Provide the [x, y] coordinate of the cell's center where the given text is located.  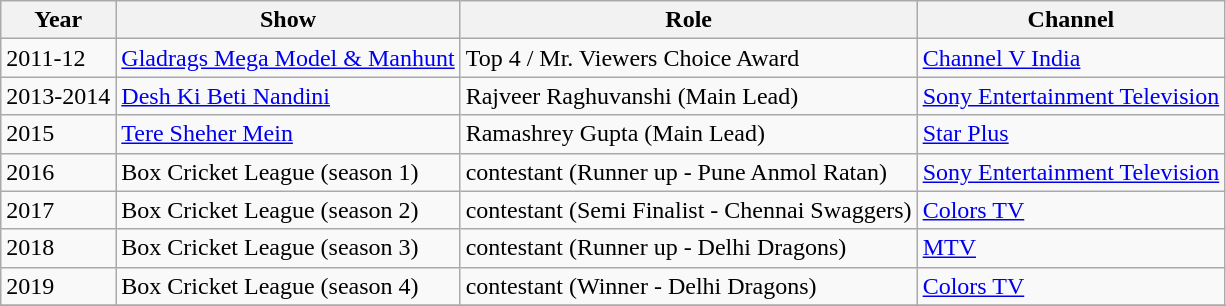
Channel V India [1071, 58]
2019 [58, 286]
Tere Sheher Mein [288, 134]
2015 [58, 134]
Box Cricket League (season 4) [288, 286]
Ramashrey Gupta (Main Lead) [688, 134]
2017 [58, 210]
Star Plus [1071, 134]
Box Cricket League (season 3) [288, 248]
contestant (Runner up - Delhi Dragons) [688, 248]
2013-2014 [58, 96]
Top 4 / Mr. Viewers Choice Award [688, 58]
Box Cricket League (season 2) [288, 210]
Year [58, 20]
contestant (Semi Finalist - Chennai Swaggers) [688, 210]
Box Cricket League (season 1) [288, 172]
2016 [58, 172]
Gladrags Mega Model & Manhunt [288, 58]
contestant (Runner up - Pune Anmol Ratan) [688, 172]
contestant (Winner - Delhi Dragons) [688, 286]
MTV [1071, 248]
Channel [1071, 20]
2018 [58, 248]
Rajveer Raghuvanshi (Main Lead) [688, 96]
Show [288, 20]
2011-12 [58, 58]
Role [688, 20]
Desh Ki Beti Nandini [288, 96]
